Return [X, Y] of the center of cell containing provided text 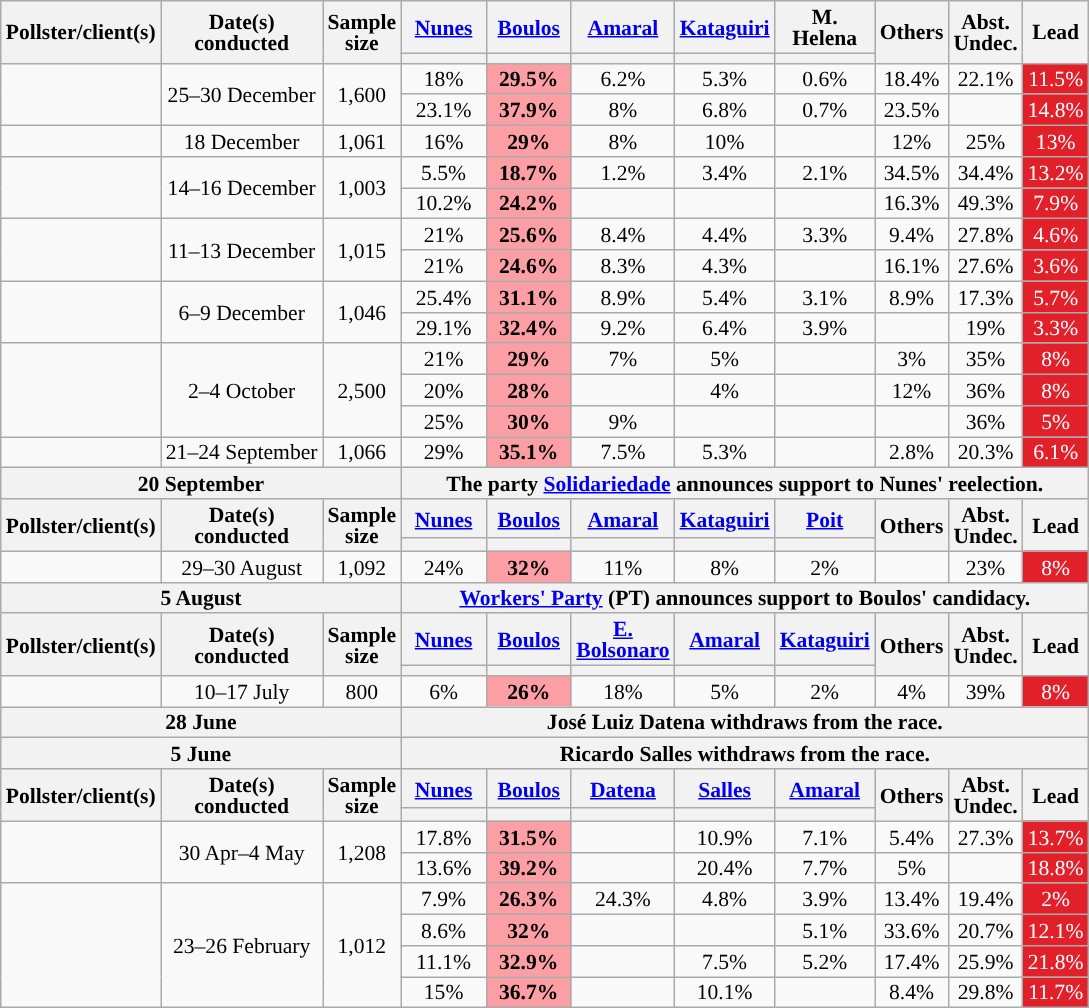
13.4% [912, 900]
14–16 December [242, 188]
25.4% [444, 296]
2,500 [362, 390]
10–17 July [242, 692]
José Luiz Datena withdraws from the race. [745, 722]
4.3% [725, 266]
6.1% [1056, 452]
E. Bolsonaro [622, 640]
17.3% [985, 296]
10.1% [725, 992]
9.4% [912, 234]
Datena [622, 788]
20.3% [985, 452]
10.9% [725, 836]
5.1% [825, 930]
M. Helena [825, 27]
Workers' Party (PT) announces support to Boulos' candidacy. [745, 598]
23.1% [444, 110]
18 December [242, 142]
11% [622, 566]
1,092 [362, 566]
16% [444, 142]
9% [622, 422]
0.6% [825, 78]
36.7% [528, 992]
18.4% [912, 78]
14.8% [1056, 110]
21–24 September [242, 452]
35% [985, 360]
6.2% [622, 78]
5 June [201, 754]
4.6% [1056, 234]
1,066 [362, 452]
13.7% [1056, 836]
29–30 August [242, 566]
18.7% [528, 172]
4.8% [725, 900]
10% [725, 142]
22.1% [985, 78]
8.6% [444, 930]
12.1% [1056, 930]
30 Apr–4 May [242, 852]
19% [985, 328]
32.4% [528, 328]
13.6% [444, 868]
23–26 February [242, 946]
1,600 [362, 94]
5.2% [825, 962]
28 June [201, 722]
4.4% [725, 234]
23% [985, 566]
27.3% [985, 836]
800 [362, 692]
20% [444, 390]
29.8% [985, 992]
5.5% [444, 172]
16.1% [912, 266]
35.1% [528, 452]
39% [985, 692]
25.6% [528, 234]
28% [528, 390]
8.3% [622, 266]
5 August [201, 598]
26.3% [528, 900]
18.8% [1056, 868]
5.7% [1056, 296]
29.5% [528, 78]
1.2% [622, 172]
20.7% [985, 930]
2.1% [825, 172]
17.8% [444, 836]
31.5% [528, 836]
11.1% [444, 962]
34.4% [985, 172]
37.9% [528, 110]
39.2% [528, 868]
9.2% [622, 328]
2–4 October [242, 390]
24.2% [528, 204]
3.1% [825, 296]
1,015 [362, 250]
13.2% [1056, 172]
19.4% [985, 900]
24% [444, 566]
30% [528, 422]
31.1% [528, 296]
The party Solidariedade announces support to Nunes' reelection. [745, 484]
3.4% [725, 172]
24.3% [622, 900]
10.2% [444, 204]
Poit [825, 518]
32.9% [528, 962]
1,046 [362, 312]
11–13 December [242, 250]
21.8% [1056, 962]
2.8% [912, 452]
15% [444, 992]
6–9 December [242, 312]
7.7% [825, 868]
7% [622, 360]
27.6% [985, 266]
7.1% [825, 836]
27.8% [985, 234]
3.6% [1056, 266]
1,061 [362, 142]
29.1% [444, 328]
49.3% [985, 204]
0.7% [825, 110]
6.4% [725, 328]
24.6% [528, 266]
25.9% [985, 962]
17.4% [912, 962]
Salles [725, 788]
20.4% [725, 868]
3% [912, 360]
34.5% [912, 172]
23.5% [912, 110]
6.8% [725, 110]
1,012 [362, 946]
25–30 December [242, 94]
11.7% [1056, 992]
13% [1056, 142]
1,208 [362, 852]
Ricardo Salles withdraws from the race. [745, 754]
1,003 [362, 188]
16.3% [912, 204]
6% [444, 692]
33.6% [912, 930]
26% [528, 692]
11.5% [1056, 78]
20 September [201, 484]
